Detect which cell encompasses the target text, then output its (x, y) center coordinate. 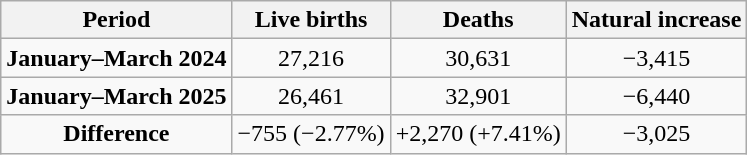
January–March 2024 (116, 58)
Difference (116, 134)
−3,415 (656, 58)
+2,270 (+7.41%) (478, 134)
27,216 (311, 58)
Deaths (478, 20)
Natural increase (656, 20)
Period (116, 20)
26,461 (311, 96)
Live births (311, 20)
30,631 (478, 58)
32,901 (478, 96)
−3,025 (656, 134)
−6,440 (656, 96)
January–March 2025 (116, 96)
−755 (−2.77%) (311, 134)
